Locate the cell with the specified text and output its [x, y] center coordinate. 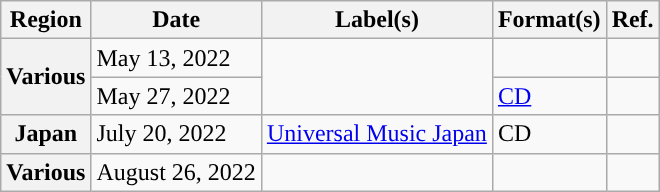
August 26, 2022 [176, 172]
Region [46, 20]
Ref. [632, 20]
Japan [46, 134]
May 27, 2022 [176, 96]
Label(s) [376, 20]
Universal Music Japan [376, 134]
Format(s) [549, 20]
Date [176, 20]
July 20, 2022 [176, 134]
May 13, 2022 [176, 58]
